Provide the [X, Y] coordinate of the cell's center where the given text is located.  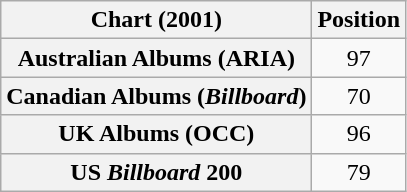
Australian Albums (ARIA) [156, 58]
UK Albums (OCC) [156, 134]
70 [359, 96]
Chart (2001) [156, 20]
97 [359, 58]
79 [359, 172]
Canadian Albums (Billboard) [156, 96]
Position [359, 20]
96 [359, 134]
US Billboard 200 [156, 172]
